Search for the cell housing the specified text and yield its (x, y) center coordinate. 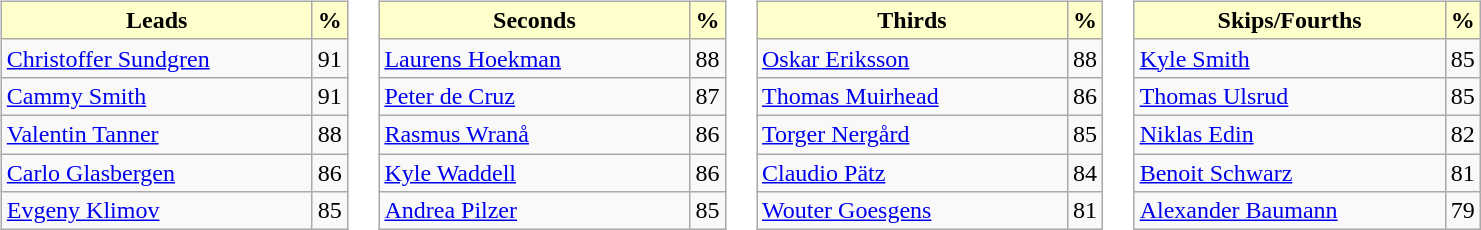
Kyle Smith (1290, 58)
Wouter Goesgens (912, 211)
87 (708, 96)
Carlo Glasbergen (156, 173)
Laurens Hoekman (534, 58)
Rasmus Wranå (534, 134)
Valentin Tanner (156, 134)
Torger Nergård (912, 134)
Skips/Fourths (1290, 20)
Alexander Baumann (1290, 211)
Seconds (534, 20)
Thirds (912, 20)
Oskar Eriksson (912, 58)
Benoit Schwarz (1290, 173)
Peter de Cruz (534, 96)
Christoffer Sundgren (156, 58)
Thomas Ulsrud (1290, 96)
Kyle Waddell (534, 173)
Leads (156, 20)
82 (1462, 134)
Claudio Pätz (912, 173)
Niklas Edin (1290, 134)
Thomas Muirhead (912, 96)
Cammy Smith (156, 96)
Evgeny Klimov (156, 211)
79 (1462, 211)
Andrea Pilzer (534, 211)
84 (1086, 173)
